Provide the (X, Y) coordinate of the cell's center where the given text is located.  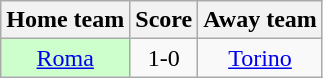
Torino (260, 58)
Score (164, 20)
Roma (66, 58)
Away team (260, 20)
Home team (66, 20)
1-0 (164, 58)
